Output the (X, Y) coordinate of the center of the cell containing the given text.  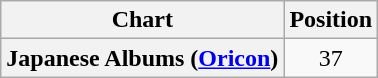
37 (331, 58)
Japanese Albums (Oricon) (142, 58)
Position (331, 20)
Chart (142, 20)
